Provide the [X, Y] coordinate of the cell's center where the given text is located.  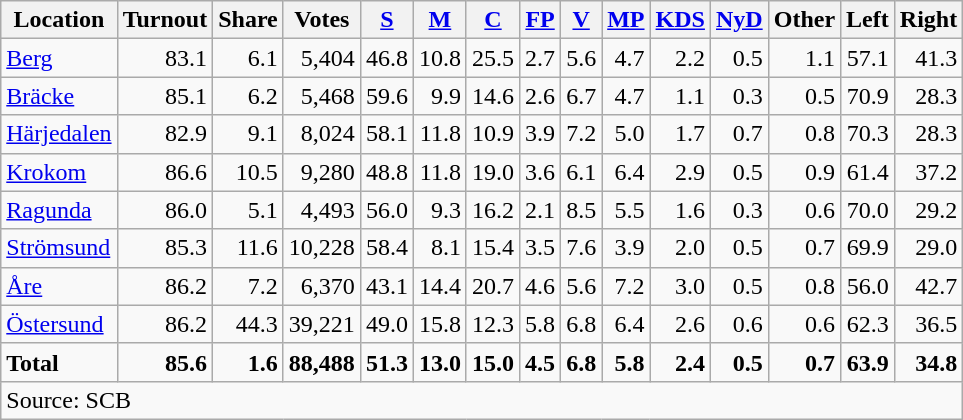
51.3 [386, 362]
10.9 [492, 134]
5,468 [322, 96]
14.6 [492, 96]
70.0 [868, 210]
10,228 [322, 248]
5.0 [626, 134]
15.0 [492, 362]
10.8 [440, 58]
9.3 [440, 210]
Ragunda [59, 210]
42.7 [928, 286]
2.9 [680, 172]
Turnout [165, 20]
2.7 [540, 58]
14.4 [440, 286]
Other [804, 20]
63.9 [868, 362]
15.4 [492, 248]
36.5 [928, 324]
Right [928, 20]
58.4 [386, 248]
Strömsund [59, 248]
MP [626, 20]
58.1 [386, 134]
5,404 [322, 58]
8.5 [582, 210]
FP [540, 20]
20.7 [492, 286]
48.8 [386, 172]
5.5 [626, 210]
4,493 [322, 210]
Share [248, 20]
12.3 [492, 324]
15.8 [440, 324]
5.1 [248, 210]
2.2 [680, 58]
83.1 [165, 58]
85.3 [165, 248]
61.4 [868, 172]
Östersund [59, 324]
25.5 [492, 58]
9.1 [248, 134]
NyD [739, 20]
6,370 [322, 286]
Total [59, 362]
13.0 [440, 362]
Åre [59, 286]
62.3 [868, 324]
2.1 [540, 210]
8.1 [440, 248]
49.0 [386, 324]
KDS [680, 20]
0.9 [804, 172]
41.3 [928, 58]
9,280 [322, 172]
Krokom [59, 172]
C [492, 20]
46.8 [386, 58]
16.2 [492, 210]
Härjedalen [59, 134]
Left [868, 20]
82.9 [165, 134]
29.0 [928, 248]
Bräcke [59, 96]
Source: SCB [482, 400]
6.2 [248, 96]
4.6 [540, 286]
43.1 [386, 286]
9.9 [440, 96]
88,488 [322, 362]
69.9 [868, 248]
2.0 [680, 248]
V [582, 20]
1.7 [680, 134]
S [386, 20]
Location [59, 20]
11.6 [248, 248]
70.9 [868, 96]
86.6 [165, 172]
85.6 [165, 362]
37.2 [928, 172]
6.7 [582, 96]
70.3 [868, 134]
29.2 [928, 210]
M [440, 20]
7.6 [582, 248]
3.5 [540, 248]
10.5 [248, 172]
Votes [322, 20]
59.6 [386, 96]
86.0 [165, 210]
3.6 [540, 172]
85.1 [165, 96]
3.0 [680, 286]
8,024 [322, 134]
57.1 [868, 58]
34.8 [928, 362]
44.3 [248, 324]
4.5 [540, 362]
19.0 [492, 172]
2.4 [680, 362]
Berg [59, 58]
39,221 [322, 324]
